Determine the [X, Y] coordinate at the center of the cell enclosing the given text.  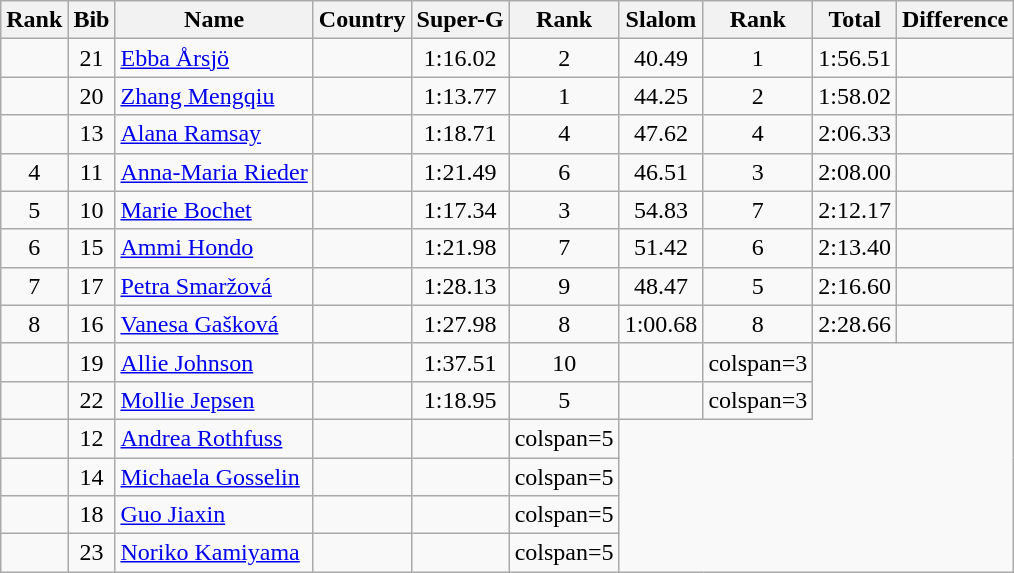
1:27.98 [460, 324]
15 [92, 248]
Noriko Kamiyama [214, 553]
12 [92, 438]
Super-G [460, 20]
Zhang Mengqiu [214, 96]
Anna-Maria Rieder [214, 172]
Vanesa Gašková [214, 324]
1:16.02 [460, 58]
1:17.34 [460, 210]
Total [855, 20]
44.25 [661, 96]
16 [92, 324]
1:21.98 [460, 248]
2:16.60 [855, 286]
2:28.66 [855, 324]
Guo Jiaxin [214, 515]
1:37.51 [460, 362]
13 [92, 134]
2:08.00 [855, 172]
Ebba Årsjö [214, 58]
1:21.49 [460, 172]
1:00.68 [661, 324]
47.62 [661, 134]
Slalom [661, 20]
23 [92, 553]
Mollie Jepsen [214, 400]
Marie Bochet [214, 210]
Country [362, 20]
2:06.33 [855, 134]
Andrea Rothfuss [214, 438]
40.49 [661, 58]
1:28.13 [460, 286]
Petra Smaržová [214, 286]
1:56.51 [855, 58]
1:18.95 [460, 400]
2:13.40 [855, 248]
Allie Johnson [214, 362]
46.51 [661, 172]
54.83 [661, 210]
2:12.17 [855, 210]
18 [92, 515]
51.42 [661, 248]
21 [92, 58]
Ammi Hondo [214, 248]
22 [92, 400]
1:18.71 [460, 134]
19 [92, 362]
1:13.77 [460, 96]
Alana Ramsay [214, 134]
Michaela Gosselin [214, 477]
48.47 [661, 286]
Bib [92, 20]
14 [92, 477]
1:58.02 [855, 96]
11 [92, 172]
9 [564, 286]
Name [214, 20]
20 [92, 96]
17 [92, 286]
Difference [956, 20]
